Extract the [X, Y] coordinate from the center of the cell holding the provided text.  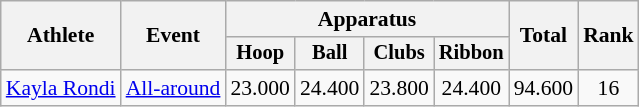
Ribbon [472, 54]
23.000 [260, 88]
Athlete [61, 36]
Kayla Rondi [61, 88]
16 [608, 88]
Event [174, 36]
23.800 [398, 88]
94.600 [544, 88]
Clubs [398, 54]
Total [544, 36]
Ball [330, 54]
Apparatus [366, 19]
All-around [174, 88]
Rank [608, 36]
Hoop [260, 54]
